Identify which cell holds the provided text, then report its [x, y] central coordinate. 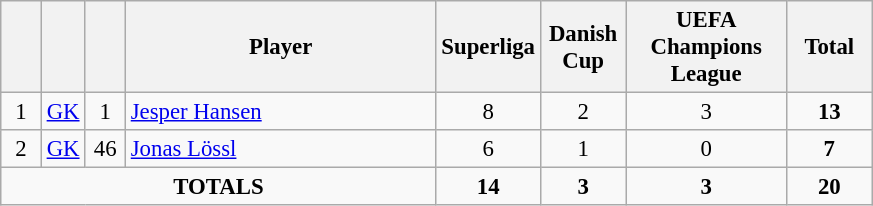
TOTALS [218, 187]
13 [829, 112]
Danish Cup [583, 47]
Jonas Lössl [280, 149]
8 [488, 112]
Total [829, 47]
Jesper Hansen [280, 112]
46 [106, 149]
14 [488, 187]
UEFA Champions League [706, 47]
7 [829, 149]
6 [488, 149]
Player [280, 47]
20 [829, 187]
0 [706, 149]
Superliga [488, 47]
